Scan for the cell matching the given text and deliver its (x, y) coordinate at center. 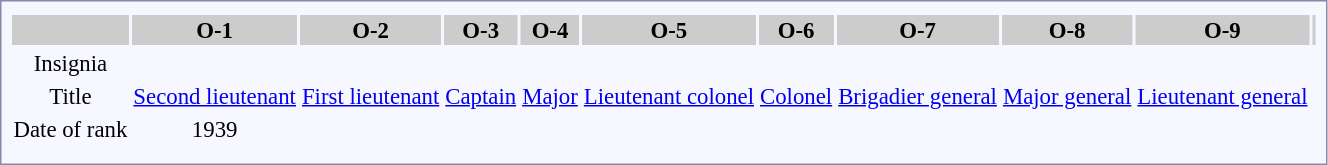
O-6 (796, 30)
O-8 (1066, 30)
O-5 (668, 30)
O-7 (918, 30)
Title (70, 96)
O-2 (370, 30)
1939 (215, 129)
O-9 (1222, 30)
Lieutenant general (1222, 96)
O-3 (481, 30)
Second lieutenant (215, 96)
Date of rank (70, 129)
O-4 (550, 30)
O-1 (215, 30)
Major (550, 96)
Insignia (70, 63)
Lieutenant colonel (668, 96)
Brigadier general (918, 96)
Colonel (796, 96)
Captain (481, 96)
Major general (1066, 96)
First lieutenant (370, 96)
